Return the [X, Y] coordinate for the center point of the cell that contains the specified text.  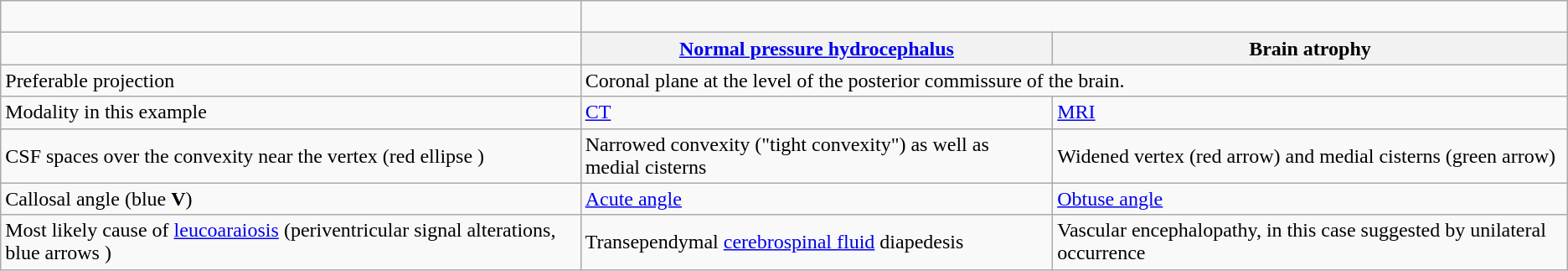
Brain atrophy [1310, 49]
Modality in this example [291, 112]
Transependymal cerebrospinal fluid diapedesis [817, 242]
Coronal plane at the level of the posterior commissure of the brain. [1074, 81]
Acute angle [817, 199]
Widened vertex (red arrow) and medial cisterns (green arrow) [1310, 156]
Narrowed convexity ("tight convexity") as well as medial cisterns [817, 156]
Preferable projection [291, 81]
Callosal angle (blue V) [291, 199]
CT [817, 112]
CSF spaces over the convexity near the vertex (red ellipse ) [291, 156]
Normal pressure hydrocephalus [817, 49]
MRI [1310, 112]
Vascular encephalopathy, in this case suggested by unilateral occurrence [1310, 242]
Most likely cause of leucoaraiosis (periventricular signal alterations, blue arrows ) [291, 242]
Obtuse angle [1310, 199]
